Extract the (X, Y) coordinate from the center of the cell holding the provided text.  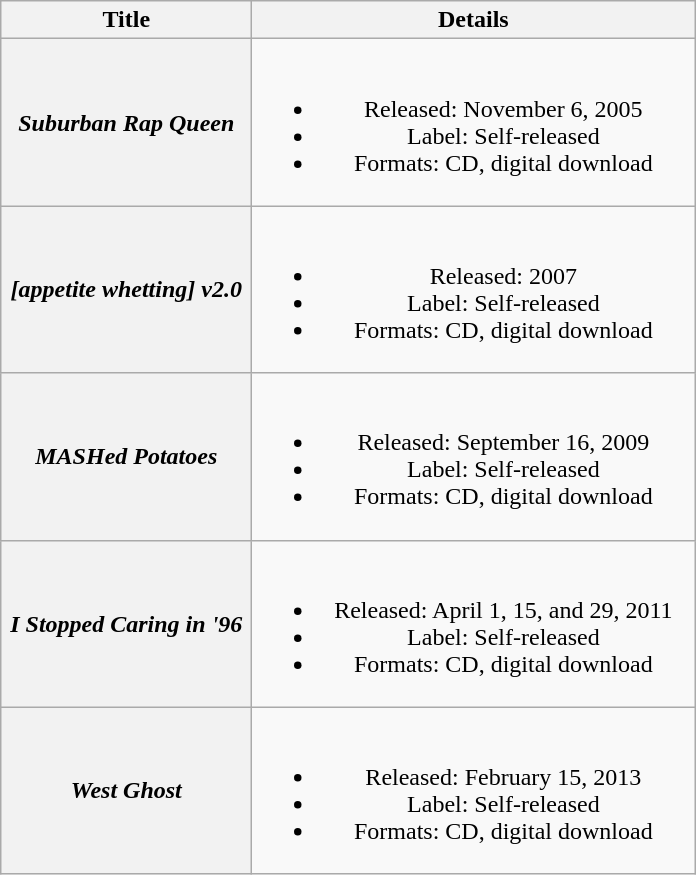
[appetite whetting] v2.0 (126, 290)
Released: February 15, 2013Label: Self-releasedFormats: CD, digital download (474, 790)
Released: November 6, 2005Label: Self-releasedFormats: CD, digital download (474, 122)
Released: April 1, 15, and 29, 2011Label: Self-releasedFormats: CD, digital download (474, 624)
Released: September 16, 2009Label: Self-releasedFormats: CD, digital download (474, 456)
Released: 2007Label: Self-releasedFormats: CD, digital download (474, 290)
MASHed Potatoes (126, 456)
Suburban Rap Queen (126, 122)
West Ghost (126, 790)
I Stopped Caring in '96 (126, 624)
Title (126, 20)
Details (474, 20)
